Find where the given text appears and provide that cell's center as [x, y] coordinate. 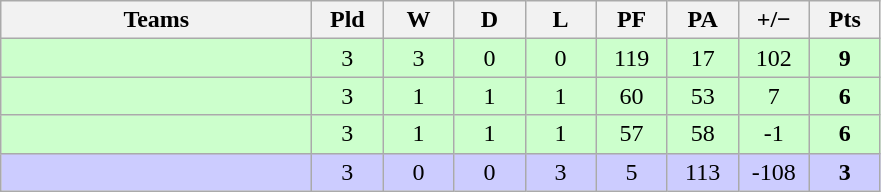
PA [702, 20]
-1 [774, 134]
W [418, 20]
5 [632, 172]
7 [774, 96]
57 [632, 134]
-108 [774, 172]
D [490, 20]
58 [702, 134]
60 [632, 96]
53 [702, 96]
102 [774, 58]
119 [632, 58]
9 [844, 58]
Teams [156, 20]
PF [632, 20]
L [560, 20]
Pts [844, 20]
113 [702, 172]
17 [702, 58]
Pld [348, 20]
+/− [774, 20]
